Return the [X, Y] coordinate for the center point of the cell that contains the specified text.  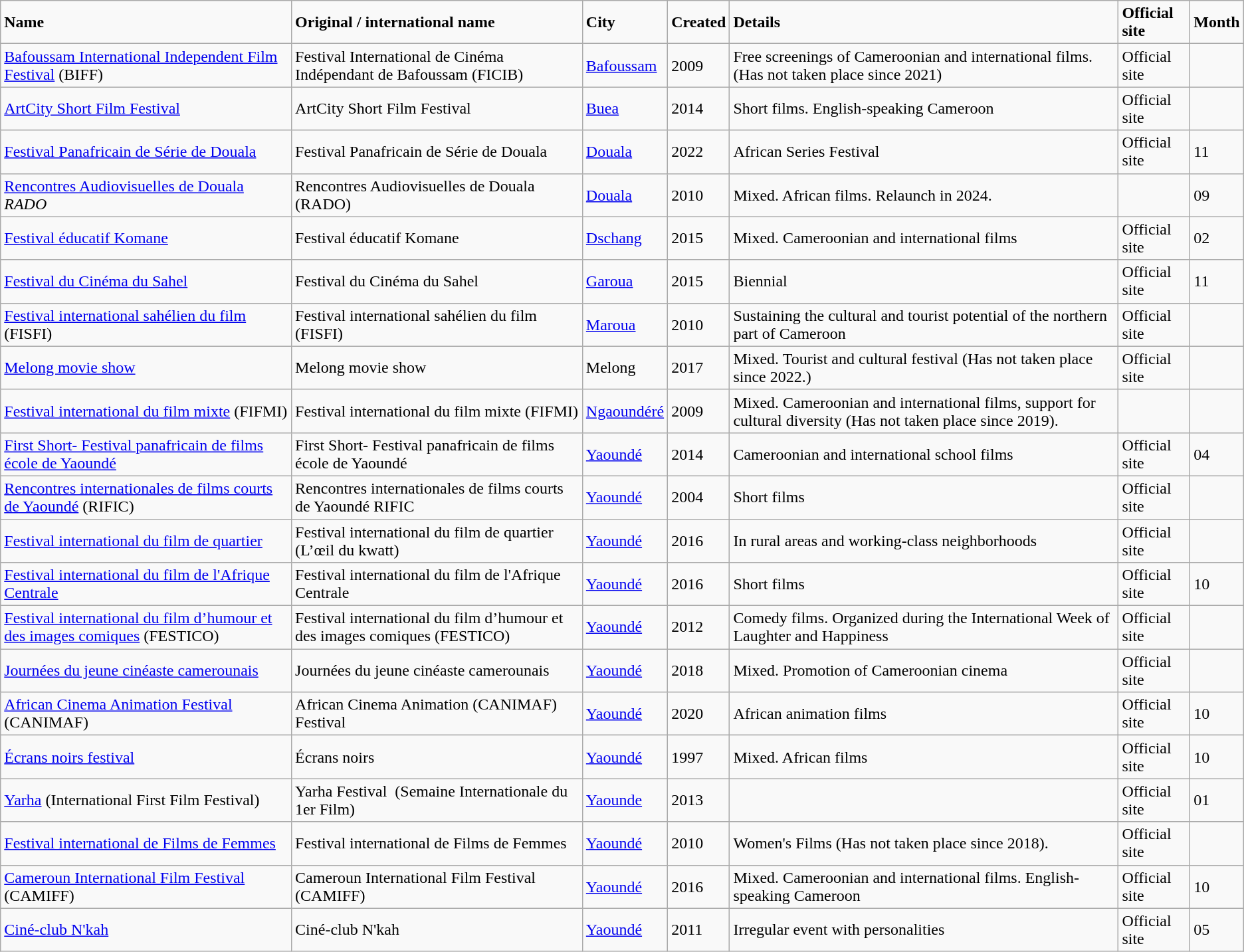
Yarha (International First Film Festival) [146, 800]
Mixed. Cameroonian and international films [924, 238]
Écrans noirs [437, 757]
05 [1217, 930]
Women's Films (Has not taken place since 2018). [924, 844]
Mixed. Tourist and cultural festival (Has not taken place since 2022.) [924, 368]
Dschang [625, 238]
2013 [699, 800]
Short films. English-speaking Cameroon [924, 109]
Irregular event with personalities [924, 930]
2020 [699, 714]
In rural areas and working-class neighborhoods [924, 541]
Comedy films. Organized during the International Week of Laughter and Happiness [924, 627]
Name [146, 23]
Rencontres internationales de films courts de Yaoundé (RIFIC) [146, 497]
Rencontres internationales de films courts de Yaoundé RIFIC [437, 497]
Garoua [625, 282]
African animation films [924, 714]
Mixed. Cameroonian and international films. English-speaking Cameroon [924, 886]
Details [924, 23]
01 [1217, 800]
2018 [699, 671]
04 [1217, 454]
Created [699, 23]
Ngaoundéré [625, 411]
Yarha Festival (Semaine Internationale du 1er Film) [437, 800]
African Series Festival [924, 151]
Mixed. African films [924, 757]
Festival international du film de quartier (L’œil du kwatt) [437, 541]
Mixed. Cameroonian and international films, support for cultural diversity (Has not taken place since 2019). [924, 411]
African Cinema Animation Festival (CANIMAF) [146, 714]
1997 [699, 757]
Rencontres Audiovisuelles de Douala RADO [146, 195]
2004 [699, 497]
Écrans noirs festival [146, 757]
Festival International de Cinéma Indépendant de Bafoussam (FICIB) [437, 65]
City [625, 23]
Maroua [625, 324]
Melong [625, 368]
Festival international du film de quartier [146, 541]
Rencontres Audiovisuelles de Douala (RADO) [437, 195]
Month [1217, 23]
African Cinema Animation (CANIMAF) Festival [437, 714]
Sustaining the cultural and tourist potential of the northern part of Cameroon [924, 324]
2011 [699, 930]
Bafoussam International Independent Film Festival (BIFF) [146, 65]
Biennial [924, 282]
2012 [699, 627]
Yaounde [625, 800]
Buea [625, 109]
2017 [699, 368]
Mixed. African films. Relaunch in 2024. [924, 195]
09 [1217, 195]
2022 [699, 151]
Mixed. Promotion of Cameroonian cinema [924, 671]
02 [1217, 238]
Free screenings of Cameroonian and international films. (Has not taken place since 2021) [924, 65]
Bafoussam [625, 65]
Original / international name [437, 23]
Cameroonian and international school films [924, 454]
